Output the (X, Y) coordinate of the center of the cell containing the given text.  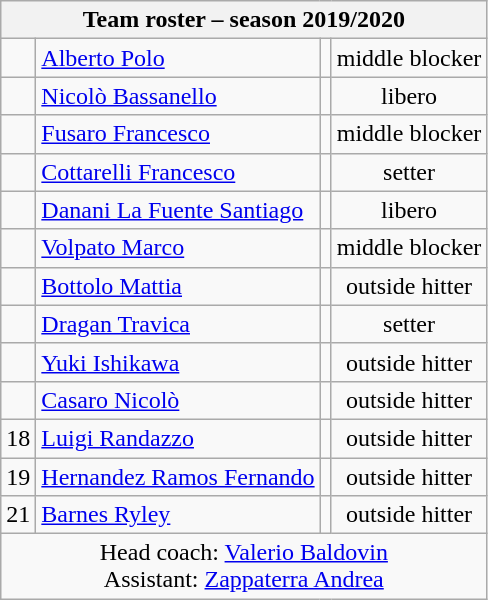
Alberto Polo (178, 58)
Bottolo Mattia (178, 286)
Dragan Travica (178, 324)
Barnes Ryley (178, 515)
Yuki Ishikawa (178, 362)
18 (18, 438)
Luigi Randazzo (178, 438)
Danani La Fuente Santiago (178, 210)
Casaro Nicolò (178, 400)
19 (18, 477)
Nicolò Bassanello (178, 96)
Cottarelli Francesco (178, 172)
Hernandez Ramos Fernando (178, 477)
Team roster – season 2019/2020 (244, 20)
Fusaro Francesco (178, 134)
Volpato Marco (178, 248)
Head coach: Valerio BaldovinAssistant: Zappaterra Andrea (244, 566)
21 (18, 515)
